Identify which cell holds the provided text, then report its [x, y] central coordinate. 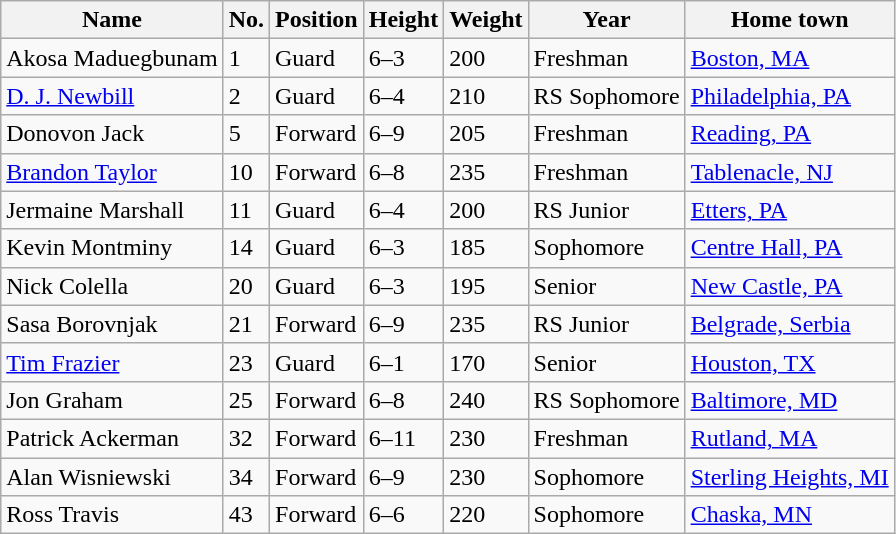
Chaska, MN [790, 515]
Philadelphia, PA [790, 96]
25 [246, 400]
Jon Graham [112, 400]
20 [246, 286]
Houston, TX [790, 362]
Height [403, 20]
Akosa Maduegbunam [112, 58]
Patrick Ackerman [112, 438]
Belgrade, Serbia [790, 324]
Home town [790, 20]
34 [246, 477]
Boston, MA [790, 58]
Brandon Taylor [112, 172]
Position [317, 20]
5 [246, 134]
205 [486, 134]
21 [246, 324]
195 [486, 286]
Name [112, 20]
6–1 [403, 362]
240 [486, 400]
Alan Wisniewski [112, 477]
6–6 [403, 515]
Tim Frazier [112, 362]
10 [246, 172]
Donovon Jack [112, 134]
210 [486, 96]
Year [606, 20]
Nick Colella [112, 286]
Sterling Heights, MI [790, 477]
Jermaine Marshall [112, 210]
Sasa Borovnjak [112, 324]
D. J. Newbill [112, 96]
11 [246, 210]
23 [246, 362]
43 [246, 515]
Rutland, MA [790, 438]
170 [486, 362]
Etters, PA [790, 210]
185 [486, 248]
Ross Travis [112, 515]
220 [486, 515]
Kevin Montminy [112, 248]
Weight [486, 20]
6–11 [403, 438]
Centre Hall, PA [790, 248]
Tablenacle, NJ [790, 172]
14 [246, 248]
32 [246, 438]
Reading, PA [790, 134]
Baltimore, MD [790, 400]
New Castle, PA [790, 286]
2 [246, 96]
1 [246, 58]
No. [246, 20]
